Output the [X, Y] coordinate of the center of the cell containing the given text.  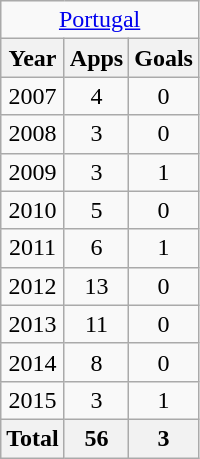
Total [33, 438]
Portugal [100, 20]
2010 [33, 210]
Apps [96, 58]
2007 [33, 96]
4 [96, 96]
2009 [33, 172]
11 [96, 324]
Year [33, 58]
2011 [33, 248]
2015 [33, 400]
56 [96, 438]
6 [96, 248]
5 [96, 210]
2012 [33, 286]
13 [96, 286]
Goals [164, 58]
2013 [33, 324]
8 [96, 362]
2008 [33, 134]
2014 [33, 362]
